Search for the cell housing the specified text and yield its (X, Y) center coordinate. 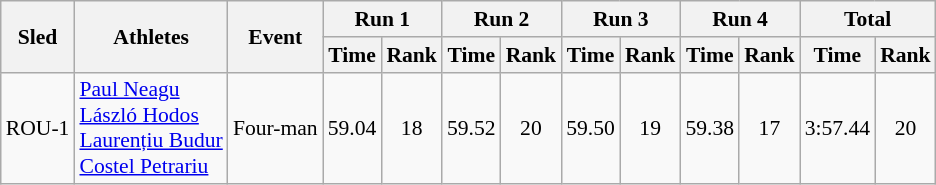
Event (276, 36)
Sled (38, 36)
Run 3 (620, 19)
ROU-1 (38, 128)
59.38 (710, 128)
Four-man (276, 128)
59.04 (352, 128)
59.50 (590, 128)
19 (650, 128)
17 (770, 128)
18 (412, 128)
Paul NeaguLászló HodosLaurențiu BudurCostel Petrariu (150, 128)
Total (868, 19)
59.52 (472, 128)
Run 2 (502, 19)
Athletes (150, 36)
3:57.44 (838, 128)
Run 4 (740, 19)
Run 1 (382, 19)
